Provide the (X, Y) coordinate of the cell's center where the given text is located.  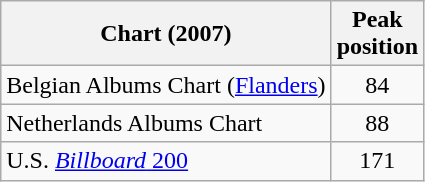
88 (377, 123)
Chart (2007) (166, 34)
Netherlands Albums Chart (166, 123)
U.S. Billboard 200 (166, 161)
Peakposition (377, 34)
171 (377, 161)
Belgian Albums Chart (Flanders) (166, 85)
84 (377, 85)
